Capture the cell that displays the provided text and extract its [x, y] central coordinate. 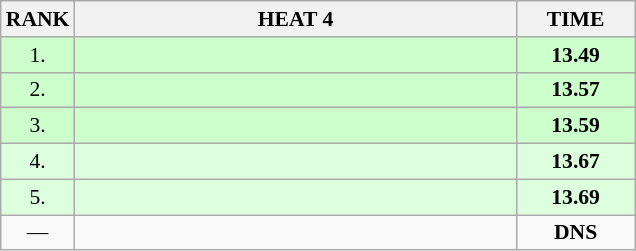
TIME [576, 19]
13.49 [576, 55]
4. [38, 162]
DNS [576, 233]
2. [38, 90]
RANK [38, 19]
13.57 [576, 90]
13.59 [576, 126]
3. [38, 126]
13.67 [576, 162]
13.69 [576, 197]
5. [38, 197]
HEAT 4 [295, 19]
1. [38, 55]
— [38, 233]
